Capture the cell that displays the provided text and extract its (x, y) central coordinate. 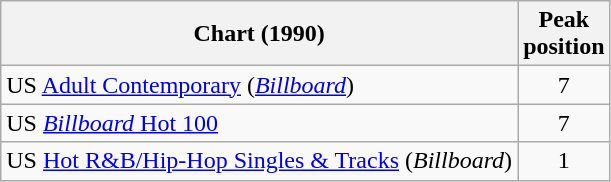
Peakposition (564, 34)
US Billboard Hot 100 (260, 123)
Chart (1990) (260, 34)
1 (564, 161)
US Adult Contemporary (Billboard) (260, 85)
US Hot R&B/Hip-Hop Singles & Tracks (Billboard) (260, 161)
